Output the (X, Y) coordinate of the center of the cell containing the given text.  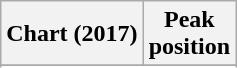
Peak position (189, 34)
Chart (2017) (72, 34)
